From the cell containing the given text, extract its center point as (X, Y) coordinate. 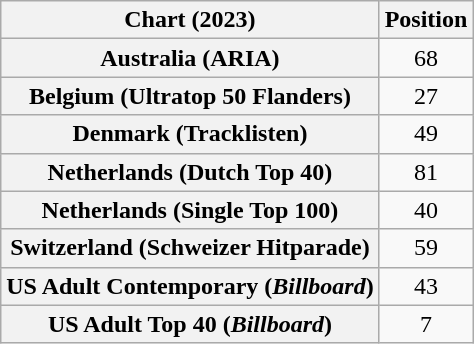
81 (426, 172)
Australia (ARIA) (190, 58)
US Adult Contemporary (Billboard) (190, 286)
Netherlands (Single Top 100) (190, 210)
US Adult Top 40 (Billboard) (190, 324)
Denmark (Tracklisten) (190, 134)
Netherlands (Dutch Top 40) (190, 172)
59 (426, 248)
7 (426, 324)
43 (426, 286)
27 (426, 96)
Position (426, 20)
Switzerland (Schweizer Hitparade) (190, 248)
40 (426, 210)
Belgium (Ultratop 50 Flanders) (190, 96)
49 (426, 134)
Chart (2023) (190, 20)
68 (426, 58)
